Determine the (x, y) coordinate at the center of the cell enclosing the given text.  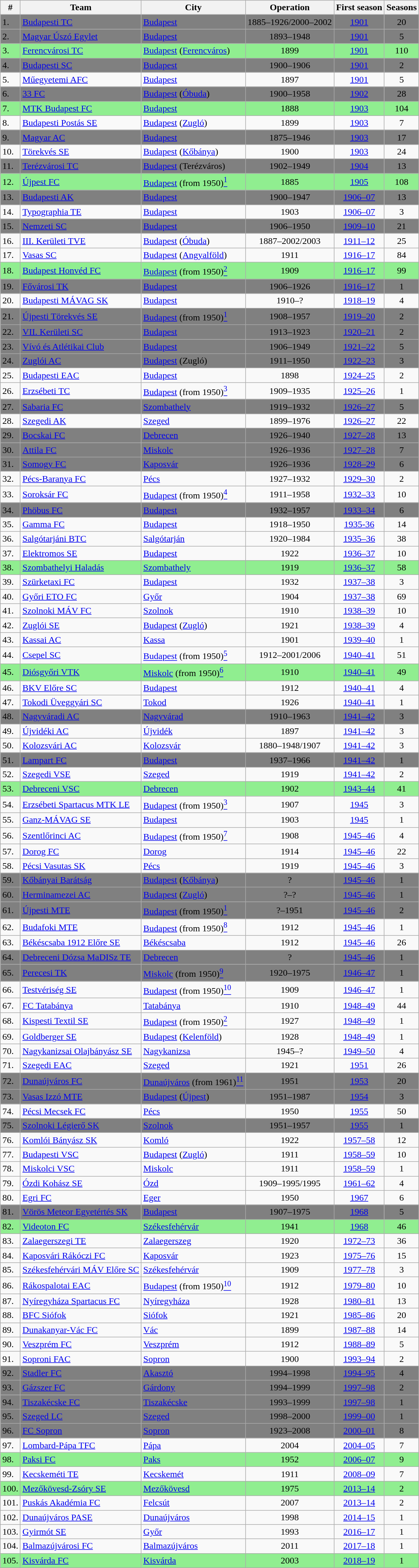
Dorog FC (81, 851)
92. (11, 1373)
2004 (290, 1445)
49 (401, 673)
1906–1949 (290, 347)
2006–07 (359, 1460)
74. (11, 1111)
44 (401, 1005)
1907 (290, 804)
Budapest (from 1950)4 (193, 495)
Testvériség SE (81, 990)
1909–1995/1995 (290, 1183)
Budapest (Kelenföld) (193, 1037)
Vác (193, 1330)
87. (11, 1301)
17 (401, 137)
2018–19 (359, 1560)
80. (11, 1198)
24. (11, 361)
1880–1948/1907 (290, 745)
Budapest Honvéd FC (81, 270)
Dunakanyar-Vác FC (81, 1330)
1898 (290, 375)
1951–1957 (290, 1126)
Sabaria FC (81, 406)
Stadler FC (81, 1373)
Vasas Izzó MTE (81, 1097)
97. (11, 1445)
1912–2001/2006 (290, 655)
Paks (193, 1460)
52. (11, 774)
1954 (359, 1097)
Budapesti SC (81, 65)
95. (11, 1417)
7. (11, 108)
Szolnoki Légierő SK (81, 1126)
1998–2000 (290, 1417)
Békéscsaba (193, 943)
55. (11, 820)
1893–1948 (290, 36)
Akasztó (193, 1373)
Bocskai FC (81, 436)
Komlói Bányász SK (81, 1140)
Műegyetemi AFC (81, 80)
6. (11, 94)
101. (11, 1503)
59. (11, 880)
Budapest (Terézváros) (193, 166)
15 (401, 1255)
Budapest (from 1950)5 (193, 655)
43. (11, 640)
VII. Kerületi SC (81, 332)
1980–81 (359, 1301)
BKV Előre SC (81, 688)
Kolozsvár (193, 745)
21 (401, 226)
2017–18 (359, 1546)
2003 (290, 1560)
1919–20 (359, 317)
1935-36 (359, 524)
Eger (193, 1198)
70. (11, 1051)
Somogy FC (81, 464)
10. (11, 151)
Perecesi TK (81, 973)
1922–23 (359, 361)
1920–1984 (290, 539)
Veszprém (193, 1344)
20. (11, 301)
Tokod (193, 702)
1994–1998 (290, 1373)
Budapesti AK (81, 197)
33. (11, 495)
Szegedi EAC (81, 1065)
Gárdony (193, 1387)
1908–1957 (290, 317)
24 (401, 151)
1907–1975 (290, 1212)
Kassa (193, 640)
1941 (290, 1226)
38 (401, 539)
Budapesti MÁVAG SK (81, 301)
1920–1975 (290, 973)
Szegedi AK (81, 421)
Operation (290, 8)
8. (11, 123)
1909–1935 (290, 391)
Paksi FC (81, 1460)
Tiszakécske FC (81, 1402)
1908 (290, 836)
84 (401, 255)
28 (401, 94)
MTK Budapest FC (81, 108)
Budapest (Újpest) (193, 1097)
1926 (290, 702)
Zuglói AC (81, 361)
2008–09 (359, 1474)
85. (11, 1270)
2011 (290, 1546)
1. (11, 22)
1925–26 (359, 391)
Mezőkövesd (193, 1488)
15. (11, 226)
46. (11, 688)
1920–21 (359, 332)
102. (11, 1517)
Budapesti Postás SE (81, 123)
25 (401, 241)
2000–01 (359, 1431)
3. (11, 51)
73. (11, 1097)
# (11, 8)
Debreceni VSC (81, 789)
1913–1923 (290, 332)
53. (11, 789)
Kőbányai Barátság (81, 880)
1921–22 (359, 347)
Budapesti VSC (81, 1154)
22. (11, 332)
1985–86 (359, 1315)
Újpest FC (81, 182)
13. (11, 197)
1906–1926 (290, 286)
Pécsi Mecsek FC (81, 1111)
1953 (359, 1081)
Ferencvárosi TC (81, 51)
Nagykanizsa (193, 1051)
1952 (290, 1460)
Veszprém FC (81, 1344)
1927 (290, 1021)
72. (11, 1081)
93. (11, 1387)
26. (11, 391)
Ózd (193, 1183)
Erzsébeti TC (81, 391)
1951–1987 (290, 1097)
1927–1932 (290, 479)
12. (11, 182)
49. (11, 731)
47. (11, 702)
1909–10 (359, 226)
25. (11, 375)
Vasas SC (81, 255)
16. (11, 241)
Szentlőrinci AC (81, 836)
1918–1950 (290, 524)
Budapest (Angyalföld) (193, 255)
Mezőkövesd-Zsóry SE (81, 1488)
104. (11, 1546)
33 FC (81, 94)
Goldberger SE (81, 1037)
105. (11, 1560)
90. (11, 1344)
63. (11, 943)
64. (11, 957)
Soroksár FC (81, 495)
68. (11, 1021)
37. (11, 553)
40. (11, 597)
Nagyvárad (193, 717)
Elektromos SE (81, 553)
11. (11, 166)
Salgótarján (193, 539)
56. (11, 836)
Typographia TE (81, 212)
81. (11, 1212)
58 (401, 568)
1993–94 (359, 1359)
1943–44 (359, 789)
Felcsút (193, 1503)
Rákospalotai EAC (81, 1285)
2014–15 (359, 1517)
Diósgyőri VTK (81, 673)
Székesfehérvári MÁV Előre SC (81, 1270)
1932–33 (359, 495)
Csepel SC (81, 655)
1932–1957 (290, 510)
Salgótarjáni BTC (81, 539)
1932 (290, 582)
1885–1926/2000–2002 (290, 22)
65. (11, 973)
Újvidék (193, 731)
Gázszer FC (81, 1387)
Dunaújváros (193, 1517)
1902–1949 (290, 166)
Budapest (Ferencváros) (193, 51)
Zalaegerszegi TE (81, 1241)
Újpesti Törekvés SE (81, 317)
51. (11, 760)
1919–1932 (290, 406)
2. (11, 36)
1957–58 (359, 1140)
1875–1946 (290, 137)
75. (11, 1126)
31. (11, 464)
76. (11, 1140)
110 (401, 51)
77. (11, 1154)
Kecskeméti TE (81, 1474)
Dorog (193, 851)
1910–1963 (290, 717)
21. (11, 317)
Vörös Meteor Egyetértés SK (81, 1212)
96. (11, 1431)
2004–05 (359, 1445)
Miskolci VSC (81, 1169)
89. (11, 1330)
Nyíregyháza (193, 1301)
Ózdi Kohász SE (81, 1183)
86. (11, 1285)
99. (11, 1474)
38. (11, 568)
2007 (290, 1503)
Pécs-Baranya FC (81, 479)
Nyíregyháza Spartacus FC (81, 1301)
Szombathelyi Haladás (81, 568)
9 (401, 1460)
Nagyváradi AC (81, 717)
Szeged LC (81, 1417)
Magyar Úszó Egylet (81, 36)
34. (11, 510)
Miskolc (from 1950)9 (193, 973)
1967 (359, 1198)
Budapesti TC (81, 22)
Gamma FC (81, 524)
Dunaújváros FC (81, 1081)
Budafoki MTE (81, 927)
17. (11, 255)
1920 (290, 1241)
1914 (290, 851)
54. (11, 804)
FC Tatabánya (81, 1005)
30. (11, 450)
Puskás Akadémia FC (81, 1503)
14. (11, 212)
45. (11, 673)
1899–1976 (290, 421)
4. (11, 65)
Debreceni Dózsa MaDISz TE (81, 957)
57. (11, 851)
42. (11, 625)
Soproni FAC (81, 1359)
91. (11, 1359)
Magyar AC (81, 137)
28. (11, 421)
1888 (290, 108)
Seasons (401, 8)
41. (11, 611)
98. (11, 1460)
94. (11, 1402)
Komló (193, 1140)
Erzsébeti Spartacus MTK LE (81, 804)
1929–30 (359, 479)
29. (11, 436)
?–1951 (290, 911)
1993 (290, 1532)
Budapest (from 1950)7 (193, 836)
36 (401, 1241)
104 (401, 108)
19. (11, 286)
27. (11, 406)
Zalaegerszeg (193, 1241)
39. (11, 582)
8 (401, 1431)
Pécsi Vasutas SK (81, 866)
1998 (290, 1517)
48. (11, 717)
Győri ETO FC (81, 597)
Újvidéki AC (81, 731)
Fővárosi TK (81, 286)
1979–80 (359, 1285)
1885 (290, 182)
Tiszakécske (193, 1402)
Gyirmót SE (81, 1532)
Nemzeti SC (81, 226)
?–? (290, 895)
Kisvárda FC (81, 1560)
1887–2002/2003 (290, 241)
Újpesti MTE (81, 911)
1988–89 (359, 1344)
1993–1999 (290, 1402)
Törekvés SE (81, 151)
1923 (290, 1255)
Team (81, 8)
69 (401, 597)
18. (11, 270)
1994–1999 (290, 1387)
Lampart FC (81, 760)
Kolozsvári AC (81, 745)
58. (11, 866)
1975 (290, 1488)
1905 (359, 182)
1911–12 (359, 241)
1918–19 (359, 301)
Budapesti EAC (81, 375)
1987–88 (359, 1330)
2016–17 (359, 1532)
1924–25 (359, 375)
Szolnoki MÁV FC (81, 611)
83. (11, 1241)
88. (11, 1315)
Békéscsaba 1912 Előre SE (81, 943)
Dunaújváros PASE (81, 1517)
Videoton FC (81, 1226)
1961–62 (359, 1183)
Szürketaxi FC (81, 582)
Lombard-Pápa TFC (81, 1445)
69. (11, 1037)
5. (11, 80)
Herminamezei AC (81, 895)
32. (11, 479)
60. (11, 895)
108 (401, 182)
46 (401, 1226)
71. (11, 1065)
Terézvárosi TC (81, 166)
1911–1958 (290, 495)
84. (11, 1255)
100. (11, 1488)
1900–1947 (290, 197)
Egri FC (81, 1198)
1999–00 (359, 1417)
82. (11, 1226)
Szegedi VSE (81, 774)
1933–34 (359, 510)
Kassai AC (81, 640)
First season (359, 8)
12 (401, 1140)
Zuglói SE (81, 625)
Budapest (from 1950)8 (193, 927)
1975–76 (359, 1255)
79. (11, 1183)
1928–29 (359, 464)
Ganz-MÁVAG SE (81, 820)
1935–36 (359, 539)
Tatabánya (193, 1005)
35. (11, 524)
FC Sopron (81, 1431)
1911–1950 (290, 361)
62. (11, 927)
61. (11, 911)
103. (11, 1532)
Kispesti Textil SE (81, 1021)
1906–1950 (290, 226)
1977–78 (359, 1270)
Balmazújváros (193, 1546)
78. (11, 1169)
BFC Siófok (81, 1315)
1900–1958 (290, 94)
1949–50 (359, 1051)
51 (401, 655)
9. (11, 137)
1939–40 (359, 640)
1923–2008 (290, 1431)
50 (401, 1111)
50. (11, 745)
1926–1940 (290, 436)
67. (11, 1005)
Attila FC (81, 450)
44. (11, 655)
23. (11, 347)
Siófok (193, 1315)
Kecskemét (193, 1474)
1937–1966 (290, 760)
1972–73 (359, 1241)
1994–95 (359, 1373)
99 (401, 270)
III. Kerületi TVE (81, 241)
Nagykanizsai Olajbányász SE (81, 1051)
Miskolc (from 1950)6 (193, 673)
1945–? (290, 1051)
Tokodi Üveggyári SC (81, 702)
1900–1906 (290, 65)
1910–? (290, 301)
Kaposvári Rákóczi FC (81, 1255)
Pápa (193, 1445)
City (193, 8)
Vívó és Atlétikai Club (81, 347)
Dunaújváros (from 1961)11 (193, 1081)
Kisvárda (193, 1560)
41 (401, 789)
Balmazújvárosi FC (81, 1546)
66. (11, 990)
Phöbus FC (81, 510)
36. (11, 539)
